Search for the cell housing the specified text and yield its (x, y) center coordinate. 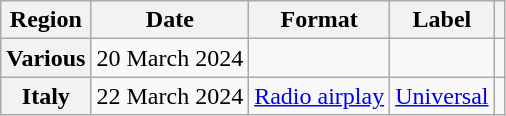
Italy (46, 96)
Universal (442, 96)
Region (46, 20)
Format (320, 20)
20 March 2024 (170, 58)
Radio airplay (320, 96)
Label (442, 20)
Date (170, 20)
22 March 2024 (170, 96)
Various (46, 58)
